Extract the (X, Y) coordinate from the center of the cell holding the provided text.  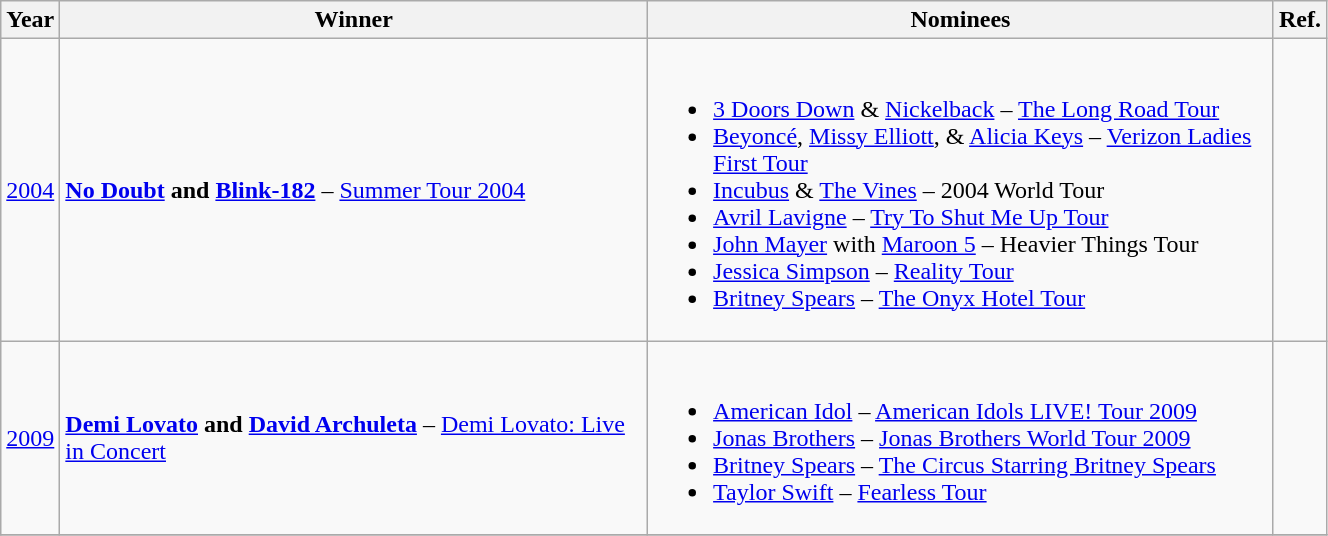
No Doubt and Blink-182 – Summer Tour 2004 (354, 190)
Nominees (961, 20)
2009 (30, 438)
2004 (30, 190)
Demi Lovato and David Archuleta – Demi Lovato: Live in Concert (354, 438)
Winner (354, 20)
Year (30, 20)
Ref. (1300, 20)
